Locate the cell with the specified text and output its (x, y) center coordinate. 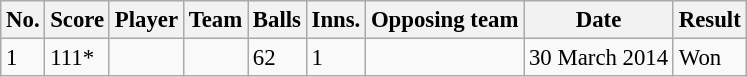
Date (599, 20)
Won (710, 58)
Team (215, 20)
Opposing team (445, 20)
111* (78, 58)
No. (23, 20)
Balls (278, 20)
30 March 2014 (599, 58)
Player (146, 20)
Inns. (336, 20)
Score (78, 20)
Result (710, 20)
62 (278, 58)
